Return (x, y) of the center of cell containing provided text 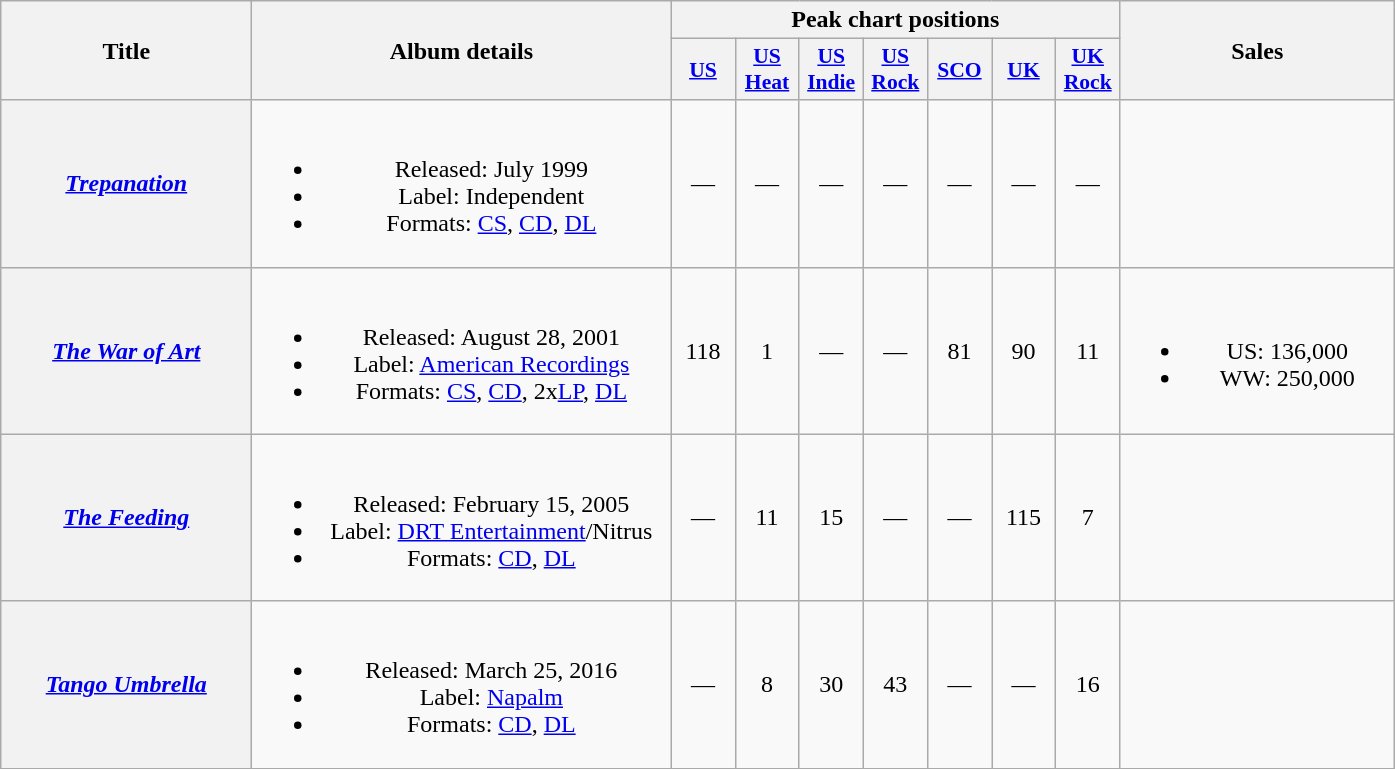
90 (1024, 350)
The War of Art (126, 350)
1 (767, 350)
118 (703, 350)
Trepanation (126, 184)
Tango Umbrella (126, 684)
8 (767, 684)
The Feeding (126, 518)
16 (1088, 684)
US (703, 70)
43 (895, 684)
Title (126, 50)
Peak chart positions (896, 20)
30 (831, 684)
USHeat (767, 70)
Released: July 1999Label: IndependentFormats: CS, CD, DL (462, 184)
UKRock (1088, 70)
Released: March 25, 2016Label: NapalmFormats: CD, DL (462, 684)
Released: February 15, 2005Label: DRT Entertainment/NitrusFormats: CD, DL (462, 518)
Released: August 28, 2001Label: American RecordingsFormats: CS, CD, 2xLP, DL (462, 350)
7 (1088, 518)
Album details (462, 50)
SCO (959, 70)
15 (831, 518)
USRock (895, 70)
USIndie (831, 70)
115 (1024, 518)
Sales (1258, 50)
UK (1024, 70)
US: 136,000WW: 250,000 (1258, 350)
81 (959, 350)
